Return (X, Y) of the center of cell containing provided text 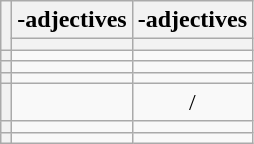
/ (192, 102)
